Search for the cell housing the specified text and yield its (x, y) center coordinate. 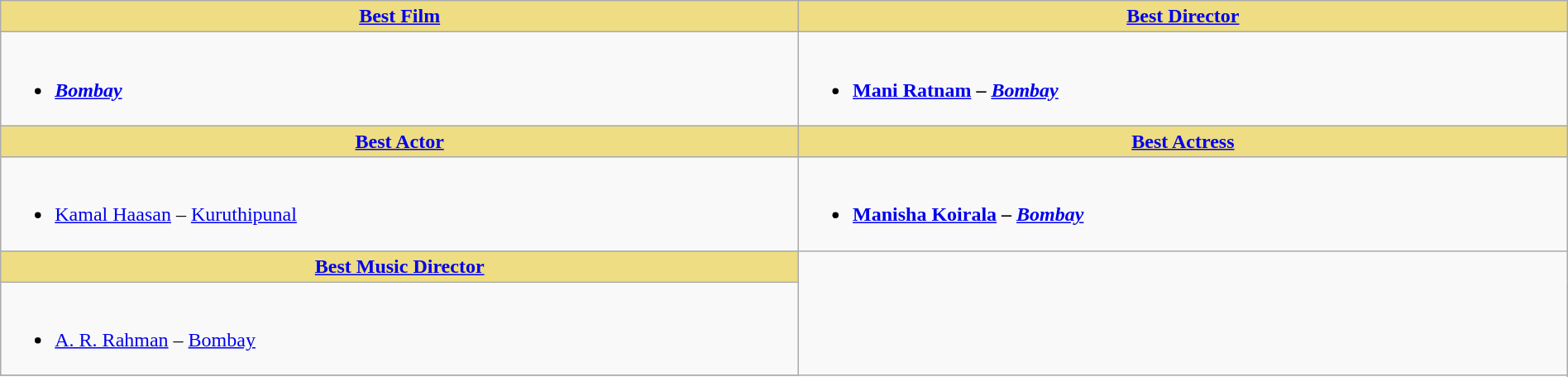
Bombay (400, 79)
Kamal Haasan – Kuruthipunal (400, 203)
A. R. Rahman – Bombay (400, 329)
Best Actor (400, 141)
Best Actress (1183, 141)
Mani Ratnam – Bombay (1183, 79)
Best Music Director (400, 266)
Best Director (1183, 17)
Best Film (400, 17)
Manisha Koirala – Bombay (1183, 203)
